Identify which cell holds the provided text, then report its [x, y] central coordinate. 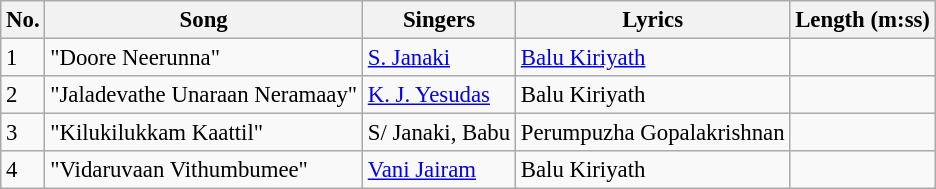
Perumpuzha Gopalakrishnan [652, 133]
S/ Janaki, Babu [438, 133]
2 [23, 95]
4 [23, 170]
K. J. Yesudas [438, 95]
S. Janaki [438, 58]
Singers [438, 20]
Song [204, 20]
Length (m:ss) [862, 20]
"Vidaruvaan Vithumbumee" [204, 170]
"Doore Neerunna" [204, 58]
Vani Jairam [438, 170]
3 [23, 133]
1 [23, 58]
"Kilukilukkam Kaattil" [204, 133]
"Jaladevathe Unaraan Neramaay" [204, 95]
Lyrics [652, 20]
No. [23, 20]
